Provide the (x, y) coordinate of the cell's center where the given text is located.  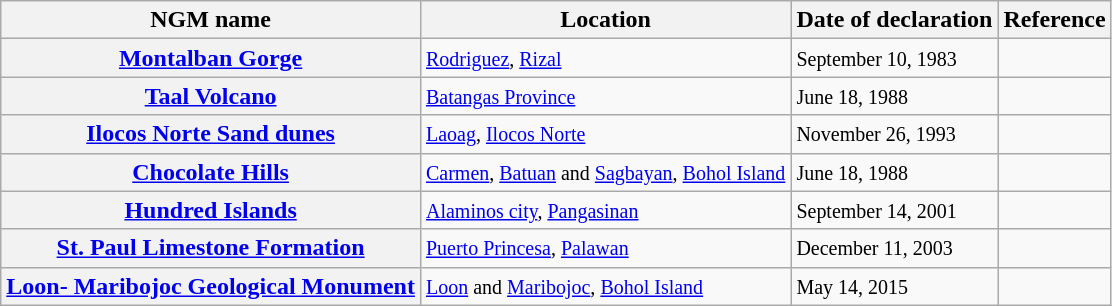
Loon and Maribojoc, Bohol Island (605, 286)
Rodriguez, Rizal (605, 58)
Carmen, Batuan and Sagbayan, Bohol Island (605, 172)
Location (605, 20)
December 11, 2003 (894, 248)
Ilocos Norte Sand dunes (211, 134)
Laoag, Ilocos Norte (605, 134)
September 14, 2001 (894, 210)
Hundred Islands (211, 210)
NGM name (211, 20)
Loon- Maribojoc Geological Monument (211, 286)
May 14, 2015 (894, 286)
Reference (1054, 20)
September 10, 1983 (894, 58)
Chocolate Hills (211, 172)
Batangas Province (605, 96)
Alaminos city, Pangasinan (605, 210)
Puerto Princesa, Palawan (605, 248)
Date of declaration (894, 20)
Taal Volcano (211, 96)
Montalban Gorge (211, 58)
November 26, 1993 (894, 134)
St. Paul Limestone Formation (211, 248)
